Capture the cell that displays the provided text and extract its [X, Y] central coordinate. 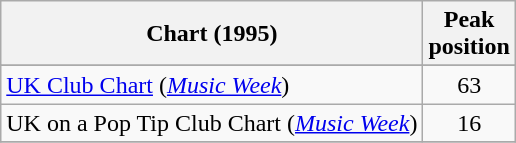
Chart (1995) [212, 34]
UK on a Pop Tip Club Chart (Music Week) [212, 123]
16 [469, 123]
63 [469, 85]
Peakposition [469, 34]
UK Club Chart (Music Week) [212, 85]
